Capture the cell that displays the provided text and extract its [x, y] central coordinate. 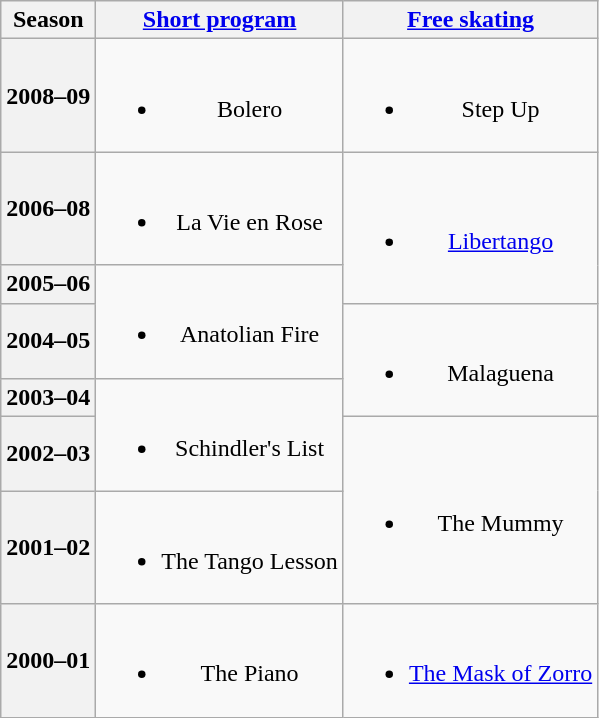
Season [48, 20]
The Tango Lesson [220, 548]
Libertango [470, 228]
2001–02 [48, 548]
Anatolian Fire [220, 322]
2008–09 [48, 96]
2003–04 [48, 397]
2004–05 [48, 340]
Schindler's List [220, 434]
Bolero [220, 96]
2005–06 [48, 284]
2002–03 [48, 454]
2000–01 [48, 660]
2006–08 [48, 208]
Malaguena [470, 360]
The Piano [220, 660]
Short program [220, 20]
Free skating [470, 20]
The Mask of Zorro [470, 660]
La Vie en Rose [220, 208]
Step Up [470, 96]
The Mummy [470, 510]
